Extract the [x, y] coordinate from the center of the cell holding the provided text.  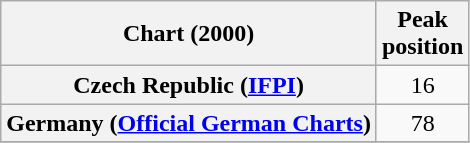
Czech Republic (IFPI) [189, 85]
Peakposition [422, 34]
78 [422, 123]
Chart (2000) [189, 34]
16 [422, 85]
Germany (Official German Charts) [189, 123]
